Scan for the cell matching the given text and deliver its (x, y) coordinate at center. 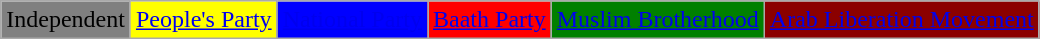
National Party (352, 20)
Baath Party (490, 20)
Arab Liberation Movement (902, 20)
People's Party (204, 20)
Independent (66, 20)
Muslim Brotherhood (658, 20)
